Scan for the cell matching the given text and deliver its (X, Y) coordinate at center. 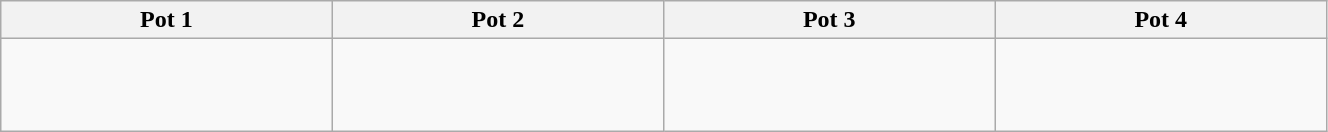
Pot 2 (498, 20)
Pot 4 (1160, 20)
Pot 1 (166, 20)
Pot 3 (830, 20)
